Extract the (X, Y) coordinate from the center of the cell holding the provided text.  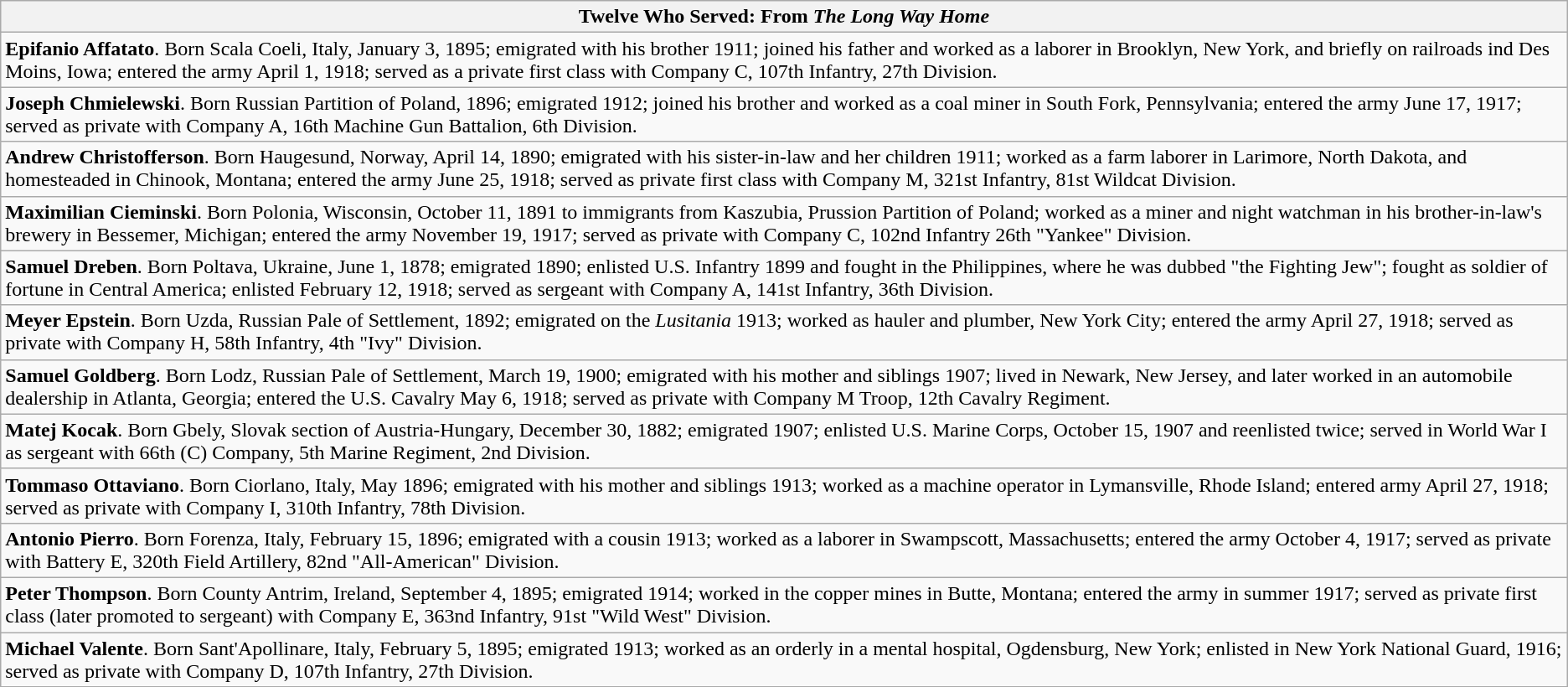
Twelve Who Served: From The Long Way Home (784, 17)
